Detect which cell encompasses the target text, then output its (x, y) center coordinate. 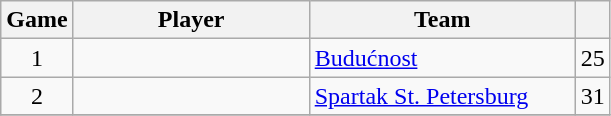
Team (442, 20)
Game (37, 20)
Player (191, 20)
1 (37, 58)
31 (592, 96)
Spartak St. Petersburg (442, 96)
Budućnost (442, 58)
2 (37, 96)
25 (592, 58)
